Pinpoint the cell where the given text exists, returning its (X, Y) midpoint coordinate. 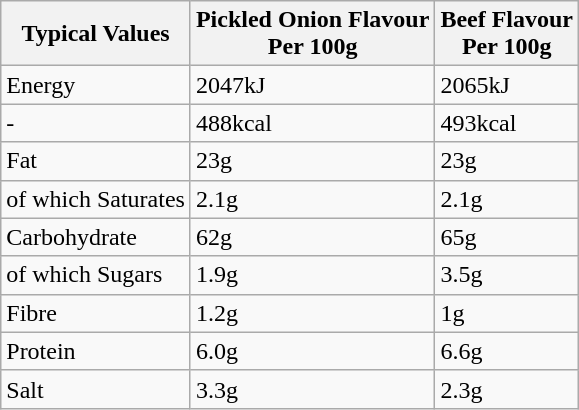
Salt (96, 389)
Energy (96, 85)
of which Sugars (96, 275)
2065kJ (507, 85)
3.5g (507, 275)
Fibre (96, 313)
62g (312, 237)
Pickled Onion FlavourPer 100g (312, 34)
65g (507, 237)
2.3g (507, 389)
3.3g (312, 389)
Carbohydrate (96, 237)
6.6g (507, 351)
of which Saturates (96, 199)
Protein (96, 351)
1g (507, 313)
1.9g (312, 275)
2047kJ (312, 85)
493kcal (507, 123)
- (96, 123)
Beef FlavourPer 100g (507, 34)
488kcal (312, 123)
1.2g (312, 313)
Typical Values (96, 34)
Fat (96, 161)
6.0g (312, 351)
